Determine the (X, Y) coordinate at the center of the cell enclosing the given text.  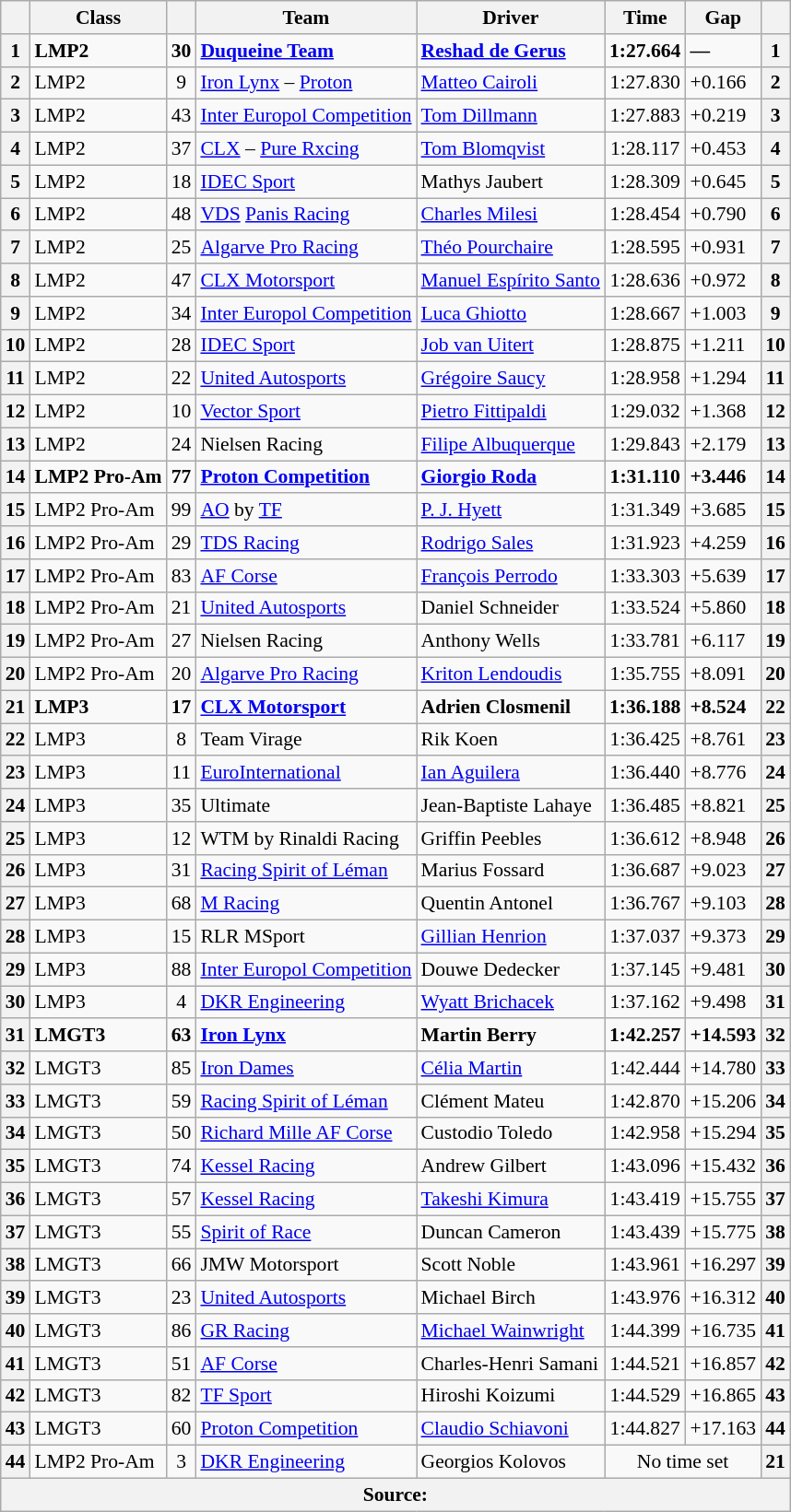
1:43.439 (645, 1232)
+1.211 (723, 346)
Source: (395, 1494)
Team (306, 18)
+2.179 (723, 444)
Anthony Wells (511, 641)
+0.219 (723, 116)
+9.373 (723, 937)
+15.432 (723, 1166)
77 (182, 477)
Ultimate (306, 805)
Richard Mille AF Corse (306, 1133)
Grégoire Saucy (511, 379)
Théo Pourchaire (511, 248)
1:31.110 (645, 477)
82 (182, 1396)
+3.685 (723, 510)
Hiroshi Koizumi (511, 1396)
JMW Motorsport (306, 1265)
1:44.399 (645, 1330)
Charles Milesi (511, 215)
1:33.781 (645, 641)
50 (182, 1133)
VDS Panis Racing (306, 215)
RLR MSport (306, 937)
+16.857 (723, 1364)
66 (182, 1265)
1:28.454 (645, 215)
+8.948 (723, 838)
86 (182, 1330)
Reshad de Gerus (511, 51)
48 (182, 215)
1:44.521 (645, 1364)
Duqueine Team (306, 51)
+9.103 (723, 904)
57 (182, 1200)
63 (182, 1036)
Mathys Jaubert (511, 182)
47 (182, 280)
+8.091 (723, 674)
1:36.188 (645, 707)
+8.821 (723, 805)
1:37.037 (645, 937)
1:36.440 (645, 773)
1:31.923 (645, 543)
+0.931 (723, 248)
Iron Lynx – Proton (306, 83)
Custodio Toledo (511, 1133)
1:44.529 (645, 1396)
Michael Wainwright (511, 1330)
1:27.830 (645, 83)
+1.003 (723, 313)
Tom Blomqvist (511, 149)
Matteo Cairoli (511, 83)
Clément Mateu (511, 1101)
+8.761 (723, 740)
+16.312 (723, 1298)
No time set (682, 1462)
+3.446 (723, 477)
Douwe Dedecker (511, 969)
+16.735 (723, 1330)
+9.023 (723, 871)
WTM by Rinaldi Racing (306, 838)
AO by TF (306, 510)
1:36.612 (645, 838)
Luca Ghiotto (511, 313)
+8.776 (723, 773)
TF Sport (306, 1396)
1:33.303 (645, 576)
Manuel Espírito Santo (511, 280)
CLX – Pure Rxcing (306, 149)
1:35.755 (645, 674)
1:36.687 (645, 871)
Adrien Closmenil (511, 707)
Gillian Henrion (511, 937)
Rodrigo Sales (511, 543)
1:42.958 (645, 1133)
— (723, 51)
Team Virage (306, 740)
Iron Lynx (306, 1036)
Célia Martin (511, 1068)
1:37.145 (645, 969)
+17.163 (723, 1429)
1:36.425 (645, 740)
Class (98, 18)
+5.639 (723, 576)
Takeshi Kimura (511, 1200)
+16.865 (723, 1396)
+0.453 (723, 149)
Daniel Schneider (511, 608)
+0.972 (723, 280)
Marius Fossard (511, 871)
68 (182, 904)
+9.498 (723, 1002)
EuroInternational (306, 773)
+6.117 (723, 641)
Andrew Gilbert (511, 1166)
1:28.958 (645, 379)
1:27.664 (645, 51)
+15.775 (723, 1232)
GR Racing (306, 1330)
1:28.309 (645, 182)
Claudio Schiavoni (511, 1429)
Iron Dames (306, 1068)
85 (182, 1068)
1:36.485 (645, 805)
1:28.667 (645, 313)
Pietro Fittipaldi (511, 412)
+1.294 (723, 379)
Georgios Kolovos (511, 1462)
1:42.257 (645, 1036)
1:28.875 (645, 346)
Vector Sport (306, 412)
Wyatt Brichacek (511, 1002)
1:28.595 (645, 248)
1:29.032 (645, 412)
Spirit of Race (306, 1232)
+15.206 (723, 1101)
Martin Berry (511, 1036)
Job van Uitert (511, 346)
P. J. Hyett (511, 510)
59 (182, 1101)
1:28.636 (645, 280)
TDS Racing (306, 543)
Gap (723, 18)
51 (182, 1364)
Ian Aguilera (511, 773)
Quentin Antonel (511, 904)
Time (645, 18)
1:33.524 (645, 608)
1:43.096 (645, 1166)
+0.790 (723, 215)
1:37.162 (645, 1002)
55 (182, 1232)
60 (182, 1429)
Rik Koen (511, 740)
88 (182, 969)
+9.481 (723, 969)
1:29.843 (645, 444)
Griffin Peebles (511, 838)
Charles-Henri Samani (511, 1364)
1:42.870 (645, 1101)
+4.259 (723, 543)
1:27.883 (645, 116)
99 (182, 510)
Kriton Lendoudis (511, 674)
1:43.976 (645, 1298)
+15.755 (723, 1200)
Jean-Baptiste Lahaye (511, 805)
Filipe Albuquerque (511, 444)
74 (182, 1166)
+14.780 (723, 1068)
Scott Noble (511, 1265)
83 (182, 576)
+15.294 (723, 1133)
1:36.767 (645, 904)
1:31.349 (645, 510)
Duncan Cameron (511, 1232)
+8.524 (723, 707)
+0.166 (723, 83)
1:28.117 (645, 149)
François Perrodo (511, 576)
1:43.419 (645, 1200)
Tom Dillmann (511, 116)
+1.368 (723, 412)
Driver (511, 18)
+0.645 (723, 182)
Giorgio Roda (511, 477)
1:42.444 (645, 1068)
Michael Birch (511, 1298)
M Racing (306, 904)
1:43.961 (645, 1265)
+14.593 (723, 1036)
+5.860 (723, 608)
+16.297 (723, 1265)
1:44.827 (645, 1429)
